Find where the given text appears and provide that cell's center as (x, y) coordinate. 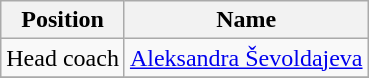
Head coach (63, 58)
Position (63, 20)
Name (246, 20)
Aleksandra Ševoldajeva (246, 58)
